Detect which cell encompasses the target text, then output its (X, Y) center coordinate. 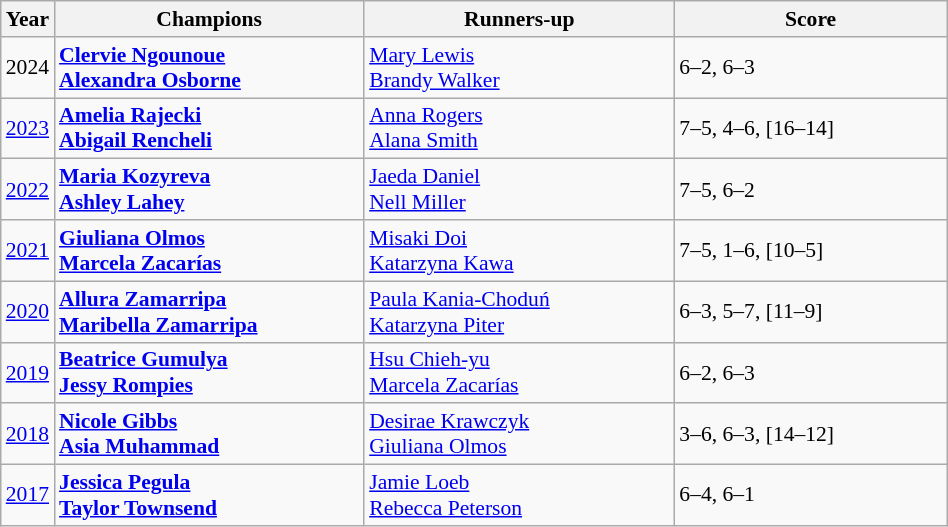
Hsu Chieh-yu Marcela Zacarías (519, 372)
Allura Zamarripa Maribella Zamarripa (209, 312)
6–4, 6–1 (810, 496)
6–3, 5–7, [11–9] (810, 312)
7–5, 1–6, [10–5] (810, 250)
Misaki Doi Katarzyna Kawa (519, 250)
2018 (28, 434)
Score (810, 19)
2020 (28, 312)
Runners-up (519, 19)
Jaeda Daniel Nell Miller (519, 190)
Jamie Loeb Rebecca Peterson (519, 496)
Amelia Rajecki Abigail Rencheli (209, 128)
Maria Kozyreva Ashley Lahey (209, 190)
2024 (28, 68)
Anna Rogers Alana Smith (519, 128)
2023 (28, 128)
2021 (28, 250)
2017 (28, 496)
Beatrice Gumulya Jessy Rompies (209, 372)
Giuliana Olmos Marcela Zacarías (209, 250)
Champions (209, 19)
Clervie Ngounoue Alexandra Osborne (209, 68)
3–6, 6–3, [14–12] (810, 434)
Year (28, 19)
Nicole Gibbs Asia Muhammad (209, 434)
Desirae Krawczyk Giuliana Olmos (519, 434)
Jessica Pegula Taylor Townsend (209, 496)
Mary Lewis Brandy Walker (519, 68)
7–5, 4–6, [16–14] (810, 128)
Paula Kania-Choduń Katarzyna Piter (519, 312)
2019 (28, 372)
2022 (28, 190)
7–5, 6–2 (810, 190)
